Provide the [X, Y] coordinate of the cell's center where the given text is located.  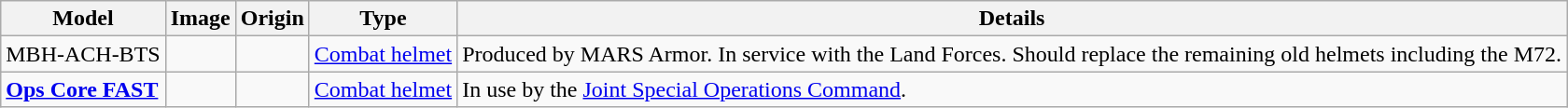
Details [1012, 19]
Ops Core FAST [83, 89]
Image [200, 19]
Origin [273, 19]
Model [83, 19]
Produced by MARS Armor. In service with the Land Forces. Should replace the remaining old helmets including the M72. [1012, 54]
In use by the Joint Special Operations Command. [1012, 89]
Type [383, 19]
МВН-ACH-BTS [83, 54]
